Pinpoint the cell where the given text exists, returning its (x, y) midpoint coordinate. 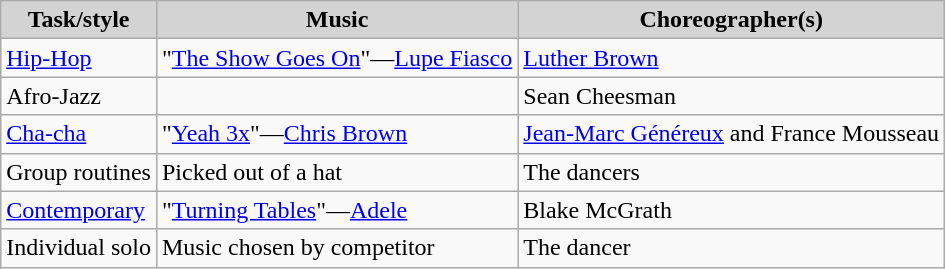
Hip-Hop (79, 58)
The dancer (732, 248)
Luther Brown (732, 58)
Group routines (79, 172)
Contemporary (79, 210)
Music (336, 20)
Jean-Marc Généreux and France Mousseau (732, 134)
Individual solo (79, 248)
Choreographer(s) (732, 20)
"Yeah 3x"—Chris Brown (336, 134)
Picked out of a hat (336, 172)
Task/style (79, 20)
Music chosen by competitor (336, 248)
Sean Cheesman (732, 96)
Blake McGrath (732, 210)
Afro-Jazz (79, 96)
The dancers (732, 172)
"Turning Tables"—Adele (336, 210)
Cha-cha (79, 134)
"The Show Goes On"—Lupe Fiasco (336, 58)
